Extract the [x, y] coordinate from the center of the cell holding the provided text.  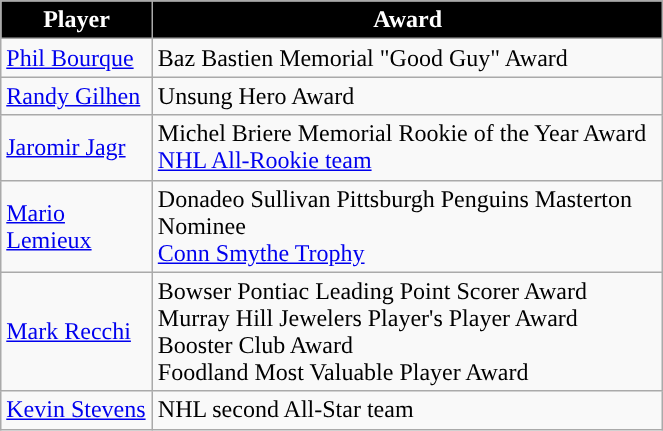
Randy Gilhen [77, 96]
NHL second All-Star team [408, 410]
Bowser Pontiac Leading Point Scorer AwardMurray Hill Jewelers Player's Player AwardBooster Club AwardFoodland Most Valuable Player Award [408, 332]
Unsung Hero Award [408, 96]
Mario Lemieux [77, 226]
Kevin Stevens [77, 410]
Donadeo Sullivan Pittsburgh Penguins Masterton NomineeConn Smythe Trophy [408, 226]
Phil Bourque [77, 58]
Baz Bastien Memorial "Good Guy" Award [408, 58]
Award [408, 20]
Player [77, 20]
Mark Recchi [77, 332]
Michel Briere Memorial Rookie of the Year AwardNHL All-Rookie team [408, 148]
Jaromir Jagr [77, 148]
